Find where the given text appears and provide that cell's center as [x, y] coordinate. 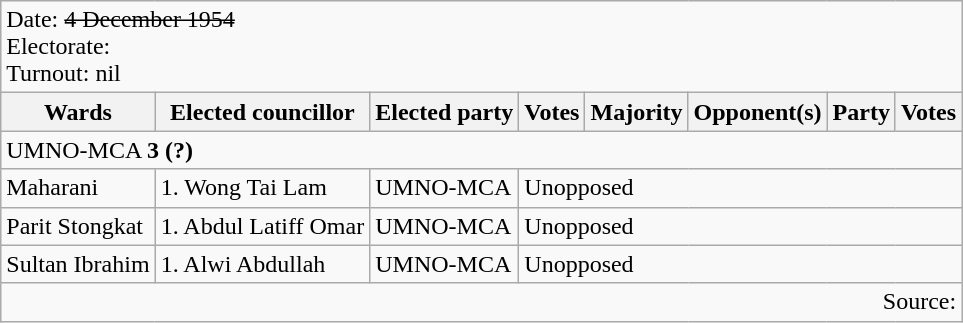
1. Alwi Abdullah [262, 264]
UMNO-MCA 3 (?) [482, 150]
Elected councillor [262, 112]
Party [861, 112]
1. Wong Tai Lam [262, 188]
Date: 4 December 1954Electorate: Turnout: nil [482, 47]
Sultan Ibrahim [78, 264]
Parit Stongkat [78, 226]
Maharani [78, 188]
Wards [78, 112]
Source: [482, 302]
Elected party [444, 112]
Majority [636, 112]
Opponent(s) [758, 112]
1. Abdul Latiff Omar [262, 226]
